Pinpoint the cell where the given text exists, returning its [x, y] midpoint coordinate. 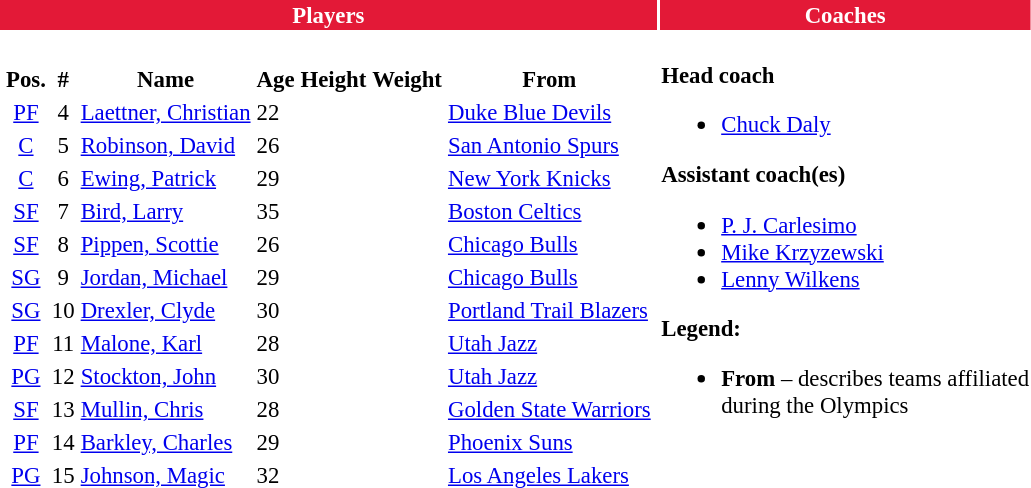
Pippen, Scottie [166, 245]
PG [26, 377]
# [63, 79]
6 [63, 179]
Drexler, Clyde [166, 311]
Height [334, 79]
Duke Blue Devils [549, 113]
Golden State Warriors [549, 409]
14 [63, 443]
San Antonio Spurs [549, 145]
5 [63, 145]
Coaches [846, 15]
New York Knicks [549, 179]
Mullin, Chris [166, 409]
Portland Trail Blazers [549, 311]
Pos. [26, 79]
4 [63, 113]
Jordan, Michael [166, 277]
9 [63, 277]
Phoenix Suns [549, 443]
Name [166, 79]
Barkley, Charles [166, 443]
Weight [408, 79]
12 [63, 377]
11 [63, 343]
Stockton, John [166, 377]
Malone, Karl [166, 343]
7 [63, 211]
Bird, Larry [166, 211]
35 [276, 211]
Players [328, 15]
Boston Celtics [549, 211]
8 [63, 245]
13 [63, 409]
Age [276, 79]
Laettner, Christian [166, 113]
From [549, 79]
22 [276, 113]
Ewing, Patrick [166, 179]
10 [63, 311]
Robinson, David [166, 145]
